Detect which cell encompasses the target text, then output its [x, y] center coordinate. 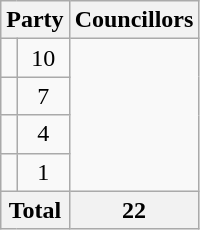
Councillors [134, 20]
4 [43, 134]
10 [43, 58]
7 [43, 96]
Total [35, 210]
Party [35, 20]
1 [43, 172]
22 [134, 210]
